Detect which cell encompasses the target text, then output its [x, y] center coordinate. 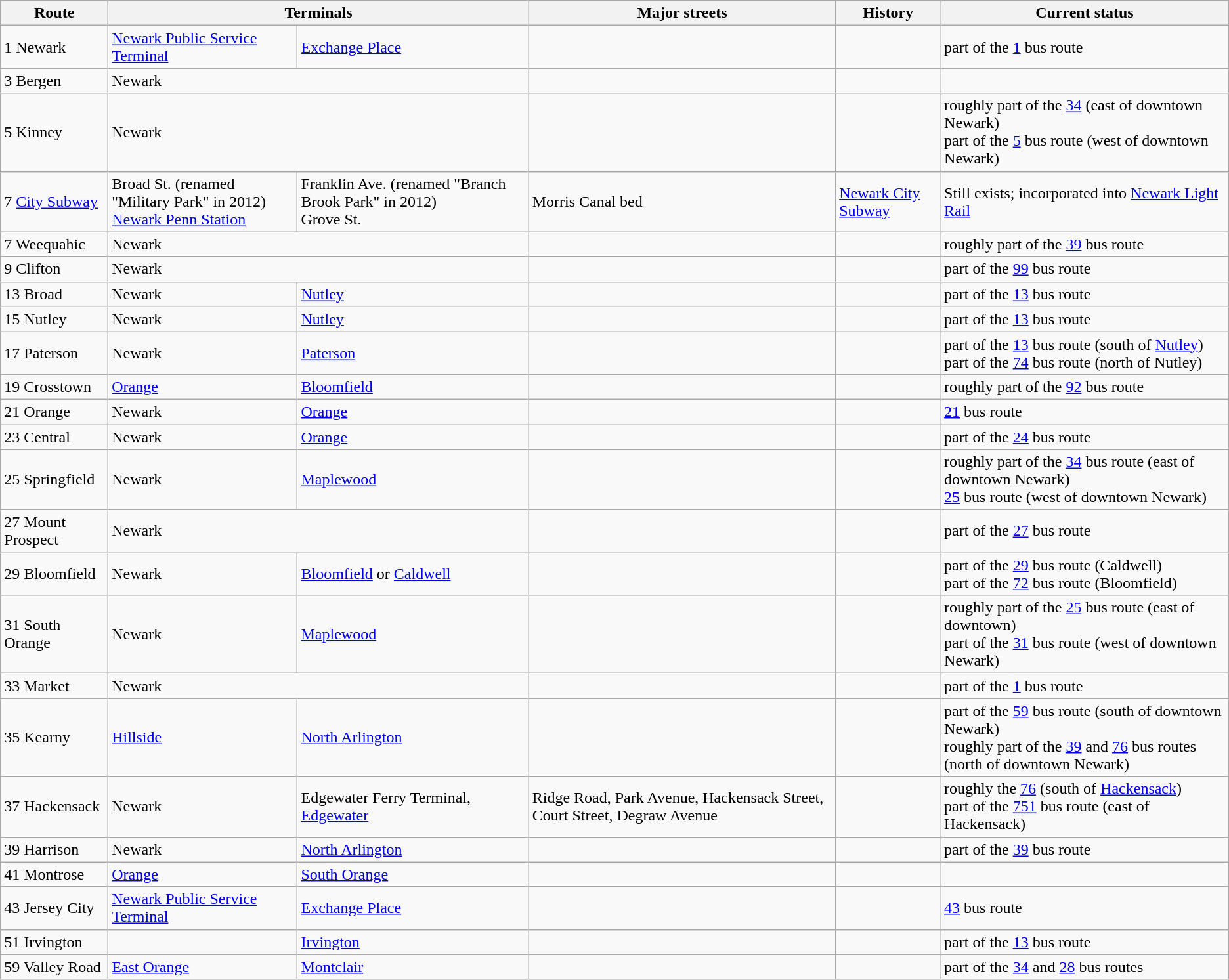
Irvington [413, 942]
Current status [1085, 13]
23 Central [54, 437]
part of the 13 bus route (south of Nutley)part of the 74 bus route (north of Nutley) [1085, 353]
roughly part of the 34 bus route (east of downtown Newark)25 bus route (west of downtown Newark) [1085, 480]
Terminals [319, 13]
East Orange [203, 967]
Newark City Subway [888, 202]
Major streets [681, 13]
59 Valley Road [54, 967]
Montclair [413, 967]
21 Orange [54, 412]
37 Hackensack [54, 807]
7 City Subway [54, 202]
Paterson [413, 353]
Morris Canal bed [681, 202]
part of the 27 bus route [1085, 532]
Hillside [203, 738]
Still exists; incorporated into Newark Light Rail [1085, 202]
41 Montrose [54, 874]
7 Weequahic [54, 244]
History [888, 13]
25 Springfield [54, 480]
Route [54, 13]
Bloomfield or Caldwell [413, 574]
Edgewater Ferry Terminal, Edgewater [413, 807]
part of the 34 and 28 bus routes [1085, 967]
roughly part of the 92 bus route [1085, 387]
Franklin Ave. (renamed "Branch Brook Park" in 2012)Grove St. [413, 202]
part of the 59 bus route (south of downtown Newark)roughly part of the 39 and 76 bus routes (north of downtown Newark) [1085, 738]
1 Newark [54, 47]
part of the 99 bus route [1085, 269]
roughly part of the 34 (east of downtown Newark)part of the 5 bus route (west of downtown Newark) [1085, 133]
part of the 29 bus route (Caldwell)part of the 72 bus route (Bloomfield) [1085, 574]
33 Market [54, 686]
43 Jersey City [54, 908]
21 bus route [1085, 412]
29 Bloomfield [54, 574]
15 Nutley [54, 319]
27 Mount Prospect [54, 532]
3 Bergen [54, 81]
31 South Orange [54, 634]
17 Paterson [54, 353]
roughly the 76 (south of Hackensack)part of the 751 bus route (east of Hackensack) [1085, 807]
9 Clifton [54, 269]
Broad St. (renamed "Military Park" in 2012)Newark Penn Station [203, 202]
Bloomfield [413, 387]
Ridge Road, Park Avenue, Hackensack Street, Court Street, Degraw Avenue [681, 807]
43 bus route [1085, 908]
5 Kinney [54, 133]
39 Harrison [54, 849]
South Orange [413, 874]
19 Crosstown [54, 387]
13 Broad [54, 294]
part of the 39 bus route [1085, 849]
roughly part of the 25 bus route (east of downtown)part of the 31 bus route (west of downtown Newark) [1085, 634]
roughly part of the 39 bus route [1085, 244]
part of the 24 bus route [1085, 437]
51 Irvington [54, 942]
35 Kearny [54, 738]
